Search for the cell housing the specified text and yield its (X, Y) center coordinate. 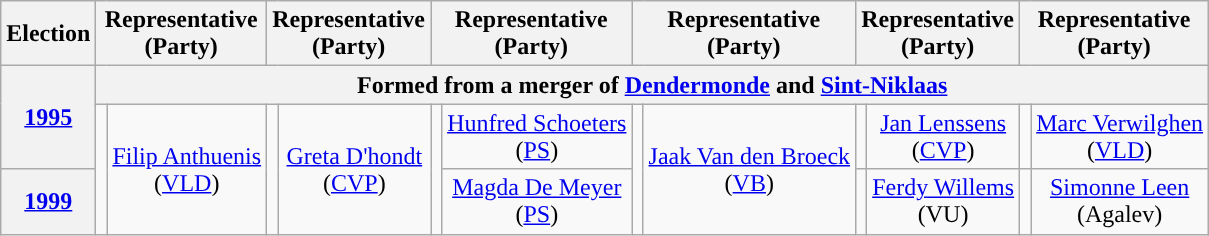
Ferdy Willems(VU) (944, 202)
Greta D'hondt(CVP) (354, 169)
1999 (48, 202)
Simonne Leen(Agalev) (1120, 202)
Marc Verwilghen(VLD) (1120, 136)
Jaak Van den Broeck(VB) (750, 169)
Jan Lenssens(CVP) (944, 136)
Magda De Meyer(PS) (537, 202)
1995 (48, 118)
Filip Anthuenis(VLD) (187, 169)
Formed from a merger of Dendermonde and Sint-Niklaas (652, 85)
Hunfred Schoeters(PS) (537, 136)
Election (48, 34)
